Capture the cell that displays the provided text and extract its [X, Y] central coordinate. 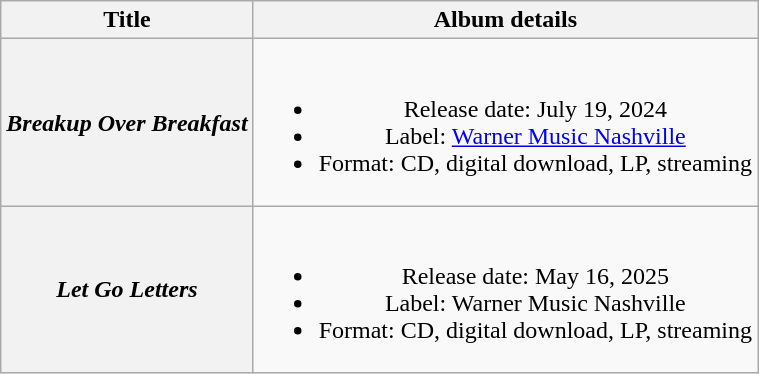
Release date: May 16, 2025Label: Warner Music NashvilleFormat: CD, digital download, LP, streaming [505, 290]
Album details [505, 20]
Breakup Over Breakfast [127, 122]
Release date: July 19, 2024Label: Warner Music NashvilleFormat: CD, digital download, LP, streaming [505, 122]
Let Go Letters [127, 290]
Title [127, 20]
